Return the (x, y) coordinate for the center point of the cell that contains the specified text.  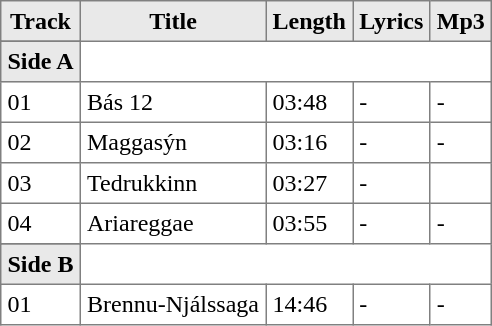
03 (41, 183)
Length (310, 21)
Bás 12 (172, 102)
02 (41, 142)
Ariareggae (172, 223)
Side A (41, 61)
14:46 (310, 304)
03:27 (310, 183)
03:48 (310, 102)
Tedrukkinn (172, 183)
03:16 (310, 142)
Track (41, 21)
Maggasýn (172, 142)
Side B (41, 264)
Brennu-Njálssaga (172, 304)
04 (41, 223)
03:55 (310, 223)
Mp3 (461, 21)
Lyrics (392, 21)
Title (172, 21)
